Search for the cell housing the specified text and yield its (X, Y) center coordinate. 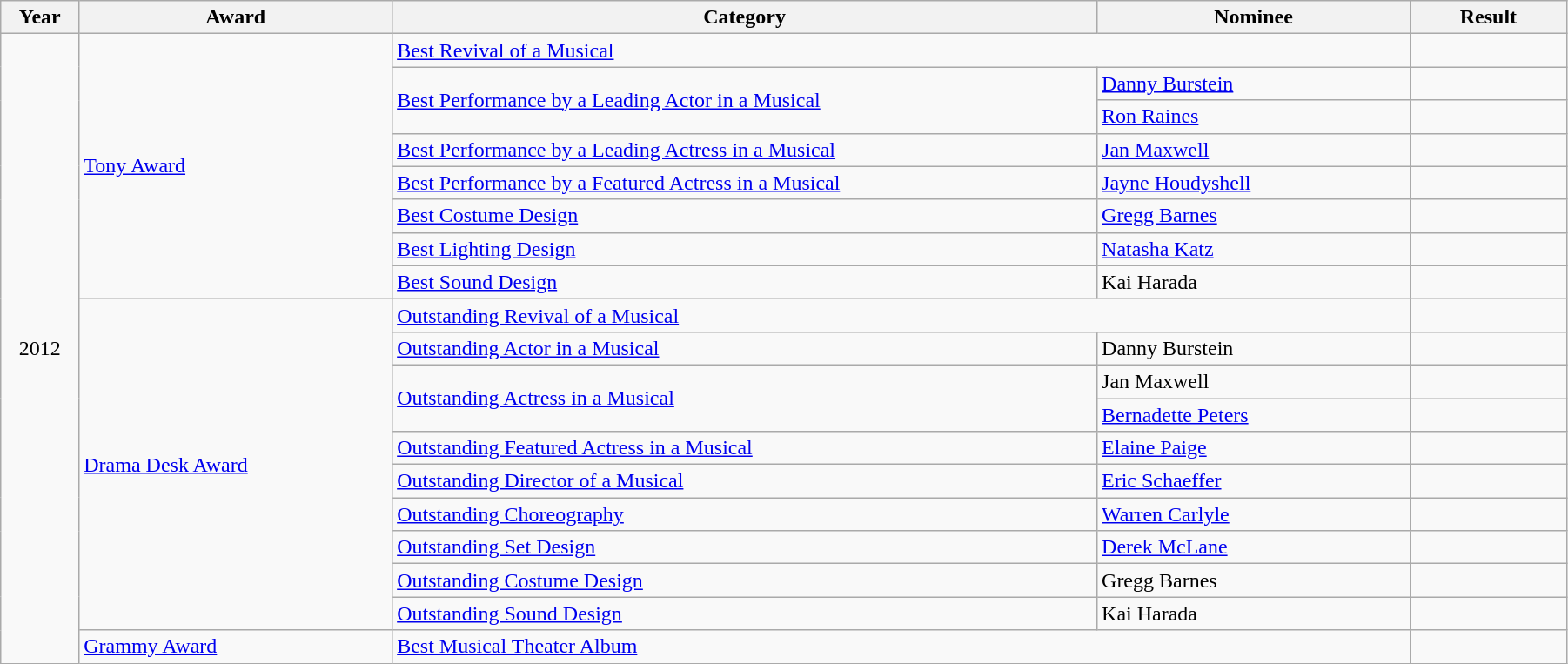
Category (745, 17)
Jayne Houdyshell (1254, 183)
Best Sound Design (745, 282)
Award (236, 17)
Best Musical Theater Album (901, 647)
Tony Award (236, 166)
Outstanding Featured Actress in a Musical (745, 448)
Result (1488, 17)
Eric Schaeffer (1254, 481)
Best Performance by a Leading Actor in a Musical (745, 100)
Derek McLane (1254, 547)
Outstanding Sound Design (745, 614)
Drama Desk Award (236, 465)
Outstanding Actor in a Musical (745, 348)
Grammy Award (236, 647)
Warren Carlyle (1254, 514)
Year (40, 17)
2012 (40, 348)
Best Lighting Design (745, 249)
Best Performance by a Leading Actress in a Musical (745, 150)
Bernadette Peters (1254, 415)
Best Performance by a Featured Actress in a Musical (745, 183)
Natasha Katz (1254, 249)
Outstanding Actress in a Musical (745, 398)
Outstanding Costume Design (745, 580)
Outstanding Revival of a Musical (901, 315)
Ron Raines (1254, 117)
Outstanding Choreography (745, 514)
Best Revival of a Musical (901, 50)
Outstanding Director of a Musical (745, 481)
Nominee (1254, 17)
Best Costume Design (745, 216)
Elaine Paige (1254, 448)
Outstanding Set Design (745, 547)
